Scan for the cell matching the given text and deliver its (x, y) coordinate at center. 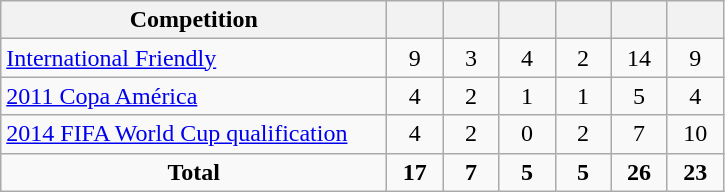
17 (415, 172)
2014 FIFA World Cup qualification (194, 134)
0 (527, 134)
10 (695, 134)
Total (194, 172)
26 (639, 172)
3 (471, 58)
Competition (194, 20)
23 (695, 172)
International Friendly (194, 58)
2011 Copa América (194, 96)
14 (639, 58)
